Identify which cell holds the provided text, then report its [X, Y] central coordinate. 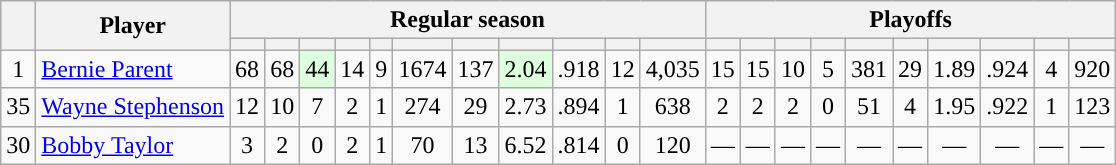
30 [18, 145]
Bobby Taylor [133, 145]
120 [672, 145]
2.73 [526, 107]
Bernie Parent [133, 69]
1674 [422, 69]
920 [1092, 69]
638 [672, 107]
.918 [578, 69]
Player [133, 26]
123 [1092, 107]
137 [476, 69]
9 [382, 69]
.894 [578, 107]
5 [828, 69]
381 [870, 69]
51 [870, 107]
14 [352, 69]
2.04 [526, 69]
35 [18, 107]
.924 [1008, 69]
13 [476, 145]
Regular season [468, 20]
7 [318, 107]
.814 [578, 145]
4,035 [672, 69]
Wayne Stephenson [133, 107]
.922 [1008, 107]
3 [248, 145]
1.95 [954, 107]
Playoffs [910, 20]
274 [422, 107]
44 [318, 69]
1.89 [954, 69]
70 [422, 145]
6.52 [526, 145]
